For the text-containing cell, return its midpoint in (x, y) coordinate format. 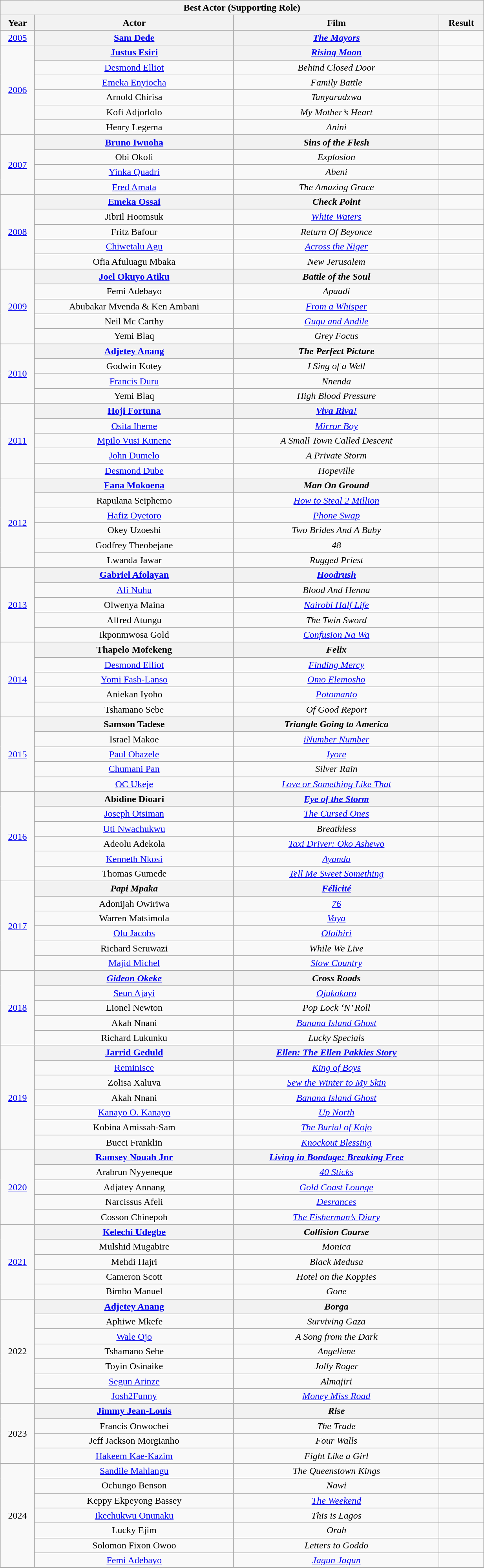
Lucky Ejim (134, 1530)
Reminisce (134, 1068)
Sew the Winter to My Skin (336, 1082)
New Jerusalem (336, 262)
Obi Okoli (134, 157)
Gold Coast Lounge (336, 1187)
Uti Nwachukwu (134, 829)
76 (336, 903)
Israel Makoe (134, 739)
Ali Nuhu (134, 590)
Godwin Kotey (134, 366)
Apaadi (336, 291)
Gabriel Afolayan (134, 575)
Actor (134, 23)
2009 (17, 306)
Emeka Ossai (134, 202)
2020 (17, 1187)
Best Actor (Supporting Role) (242, 8)
Silver Rain (336, 769)
Alfred Atungu (134, 620)
Check Point (336, 202)
Bucci Franklin (134, 1142)
2013 (17, 605)
Two Brides And A Baby (336, 530)
2023 (17, 1433)
Ofia Afuluagu Mbaka (134, 262)
Godfrey Theobejane (134, 545)
Gideon Okeke (134, 978)
Rapulana Seiphemo (134, 500)
John Dumelo (134, 456)
Finding Mercy (336, 665)
Mirror Boy (336, 426)
Majid Michel (134, 963)
Oloibiri (336, 933)
Fana Mokoena (134, 486)
Lwanda Jawar (134, 560)
This is Lagos (336, 1515)
Monica (336, 1247)
Money Miss Road (336, 1396)
Aphiwe Mkefe (134, 1321)
Hopeville (336, 471)
Kofi Adjorlolo (134, 112)
Hoji Fortuna (134, 411)
Narcissus Afeli (134, 1202)
Orah (336, 1530)
Arabrun Nyyeneque (134, 1172)
Breathless (336, 829)
2005 (17, 38)
Adjatey Annang (134, 1187)
Taxi Driver: Oko Ashewo (336, 844)
Wale Ojo (134, 1336)
Lucky Specials (336, 1038)
Segun Arinze (134, 1381)
Abubakar Mvenda & Ken Ambani (134, 306)
Chumani Pan (134, 769)
Kanayo O. Kanayo (134, 1112)
Kobina Amissah-Sam (134, 1127)
Collision Course (336, 1232)
Felix (336, 649)
Ikechukwu Onunaku (134, 1515)
I Sing of a Well (336, 366)
A Small Town Called Descent (336, 441)
Seun Ajayi (134, 993)
2022 (17, 1351)
Borga (336, 1306)
Year (17, 23)
Across the Niger (336, 247)
Joel Okuyo Atiku (134, 276)
iNumber Number (336, 739)
Family Battle (336, 82)
Confusion Na Wa (336, 635)
Fred Amata (134, 187)
Nawi (336, 1486)
Chiwetalu Agu (134, 247)
Potomanto (336, 695)
White Waters (336, 217)
2018 (17, 1008)
Sandile Mahlangu (134, 1471)
Desmond Dube (134, 471)
Result (462, 23)
2024 (17, 1515)
Love or Something Like That (336, 784)
2021 (17, 1262)
Bruno Iwuoha (134, 142)
Zolisa Xaluva (134, 1082)
Warren Matsimola (134, 919)
Black Medusa (336, 1262)
Nairobi Half Life (336, 605)
Abeni (336, 172)
Ikponmwosa Gold (134, 635)
Mpilo Vusi Kunene (134, 441)
Keppy Ekpeyong Bassey (134, 1501)
Blood And Henna (336, 590)
Ramsey Nouah Jnr (134, 1157)
Tanyaradzwa (336, 97)
Mehdi Hajri (134, 1262)
Rugged Priest (336, 560)
Arnold Chirisa (134, 97)
Hotel on the Koppies (336, 1277)
48 (336, 545)
2007 (17, 164)
2015 (17, 754)
Gugu and Andile (336, 321)
The Mayors (336, 38)
Desrances (336, 1202)
The Queenstown Kings (336, 1471)
Samson Tadese (134, 724)
Thomas Gumede (134, 873)
Olu Jacobs (134, 933)
Joseph Otsiman (134, 814)
OC Ukeje (134, 784)
Rising Moon (336, 53)
King of Boys (336, 1068)
Emeka Enyiocha (134, 82)
The Twin Sword (336, 620)
Cameron Scott (134, 1277)
Francis Onwochei (134, 1426)
Iyore (336, 754)
Thapelo Mofekeng (134, 649)
Osita Iheme (134, 426)
Solomon Fixon Owoo (134, 1545)
Paul Obazele (134, 754)
Anini (336, 127)
Okey Uzoeshi (134, 530)
2011 (17, 440)
Hakeem Kae-Kazim (134, 1456)
Abidine Dioari (134, 799)
Richard Lukunku (134, 1038)
Adonijah Owiriwa (134, 903)
Jolly Roger (336, 1366)
Neil Mc Carthy (134, 321)
How to Steal 2 Million (336, 500)
Félicité (336, 888)
The Perfect Picture (336, 351)
Letters to Goddo (336, 1545)
Jibril Hoomsuk (134, 217)
Francis Duru (134, 381)
Nnenda (336, 381)
Richard Seruwazi (134, 948)
Jeff Jackson Morgianho (134, 1441)
Omo Elemosho (336, 680)
Film (336, 23)
Explosion (336, 157)
Cosson Chinepoh (134, 1217)
Lionel Newton (134, 1008)
Yinka Quadri (134, 172)
Adeolu Adekola (134, 844)
Battle of the Soul (336, 276)
2010 (17, 373)
Fritz Bafour (134, 232)
The Burial of Kojo (336, 1127)
The Weekend (336, 1501)
Cross Roads (336, 978)
High Blood Pressure (336, 396)
40 Sticks (336, 1172)
Almajiri (336, 1381)
2012 (17, 523)
Sins of the Flesh (336, 142)
2016 (17, 836)
The Fisherman’s Diary (336, 1217)
Tell Me Sweet Something (336, 873)
Slow Country (336, 963)
While We Live (336, 948)
Fight Like a Girl (336, 1456)
Papi Mpaka (134, 888)
Yomi Fash-Lanso (134, 680)
Rise (336, 1411)
A Private Storm (336, 456)
Man On Ground (336, 486)
Ochungo Benson (134, 1486)
The Cursed Ones (336, 814)
Up North (336, 1112)
Kelechi Udegbe (134, 1232)
2017 (17, 926)
Ayanda (336, 859)
Triangle Going to America (336, 724)
2014 (17, 679)
Of Good Report (336, 709)
Justus Esiri (134, 53)
Gone (336, 1292)
The Trade (336, 1426)
2006 (17, 90)
Olwenya Maina (134, 605)
Phone Swap (336, 515)
A Song from the Dark (336, 1336)
Surviving Gaza (336, 1321)
Four Walls (336, 1441)
Grey Focus (336, 336)
From a Whisper (336, 306)
Vaya (336, 919)
2019 (17, 1097)
Knockout Blessing (336, 1142)
Behind Closed Door (336, 67)
Hoodrush (336, 575)
Jimmy Jean-Louis (134, 1411)
The Amazing Grace (336, 187)
Aniekan Iyoho (134, 695)
Return Of Beyonce (336, 232)
Josh2Funny (134, 1396)
Mulshid Mugabire (134, 1247)
Ellen: The Ellen Pakkies Story (336, 1053)
Viva Riva! (336, 411)
Kenneth Nkosi (134, 859)
Eye of the Storm (336, 799)
Sam Dede (134, 38)
Living in Bondage: Breaking Free (336, 1157)
Hafiz Oyetoro (134, 515)
Henry Legema (134, 127)
My Mother’s Heart (336, 112)
Pop Lock ‘N’ Roll (336, 1008)
2008 (17, 232)
Toyin Osinaike (134, 1366)
Jagun Jagun (336, 1560)
Bimbo Manuel (134, 1292)
Ojukokoro (336, 993)
Jarrid Geduld (134, 1053)
Angeliene (336, 1351)
